Return the (x, y) coordinate for the center point of the cell that contains the specified text.  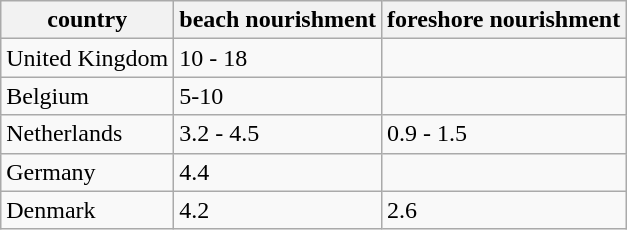
Germany (88, 172)
Netherlands (88, 134)
United Kingdom (88, 58)
10 - 18 (278, 58)
4.4 (278, 172)
foreshore nourishment (504, 20)
5-10 (278, 96)
country (88, 20)
Denmark (88, 210)
Belgium (88, 96)
3.2 - 4.5 (278, 134)
0.9 - 1.5 (504, 134)
beach nourishment (278, 20)
2.6 (504, 210)
4.2 (278, 210)
